Output the [x, y] coordinate of the center of the cell containing the given text.  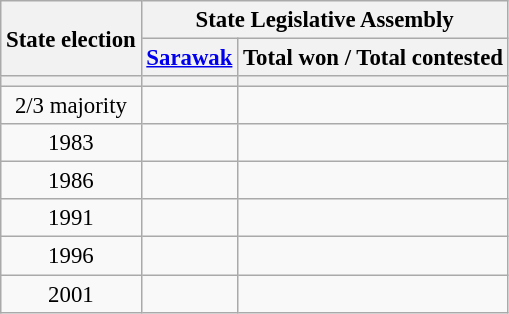
State Legislative Assembly [324, 20]
State election [71, 38]
1983 [71, 143]
2/3 majority [71, 106]
Sarawak [190, 58]
1986 [71, 181]
Total won / Total contested [374, 58]
1996 [71, 256]
2001 [71, 294]
1991 [71, 219]
